Provide the (x, y) coordinate of the cell's center where the given text is located.  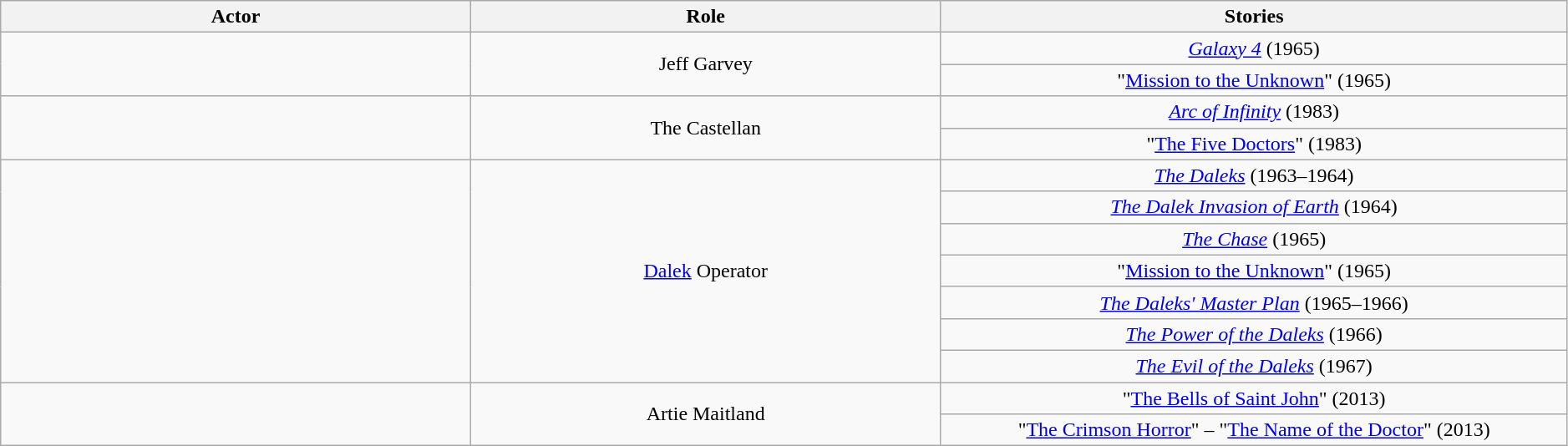
Arc of Infinity (1983) (1254, 112)
Jeff Garvey (705, 64)
Stories (1254, 17)
The Castellan (705, 128)
Actor (236, 17)
The Evil of the Daleks (1967) (1254, 366)
Dalek Operator (705, 271)
Role (705, 17)
"The Five Doctors" (1983) (1254, 144)
Galaxy 4 (1965) (1254, 48)
The Chase (1965) (1254, 239)
The Daleks' Master Plan (1965–1966) (1254, 302)
The Power of the Daleks (1966) (1254, 334)
Artie Maitland (705, 414)
The Dalek Invasion of Earth (1964) (1254, 207)
The Daleks (1963–1964) (1254, 175)
"The Crimson Horror" – "The Name of the Doctor" (2013) (1254, 430)
"The Bells of Saint John" (2013) (1254, 398)
